Scan for the cell matching the given text and deliver its (X, Y) coordinate at center. 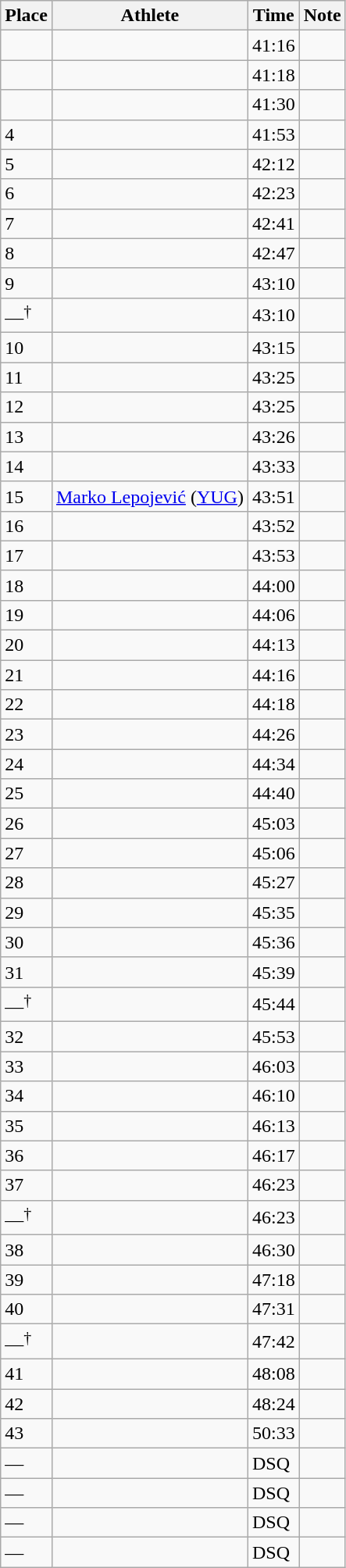
15 (27, 496)
14 (27, 466)
45:27 (273, 883)
Time (273, 16)
16 (27, 526)
26 (27, 823)
38 (27, 1250)
41 (27, 1374)
42:12 (273, 164)
46:17 (273, 1155)
45:03 (273, 823)
6 (27, 194)
32 (27, 1037)
27 (27, 853)
17 (27, 555)
39 (27, 1280)
21 (27, 675)
35 (27, 1126)
8 (27, 253)
29 (27, 913)
42:47 (273, 253)
44:00 (273, 585)
4 (27, 134)
43:15 (273, 348)
47:31 (273, 1309)
5 (27, 164)
48:08 (273, 1374)
45:06 (273, 853)
18 (27, 585)
43:51 (273, 496)
45:35 (273, 913)
37 (27, 1185)
44:06 (273, 615)
42:41 (273, 223)
24 (27, 764)
12 (27, 407)
9 (27, 283)
41:53 (273, 134)
7 (27, 223)
44:40 (273, 794)
43:52 (273, 526)
19 (27, 615)
50:33 (273, 1434)
36 (27, 1155)
41:18 (273, 75)
44:26 (273, 734)
20 (27, 645)
11 (27, 377)
30 (27, 942)
25 (27, 794)
43:33 (273, 466)
23 (27, 734)
45:53 (273, 1037)
33 (27, 1066)
43 (27, 1434)
41:16 (273, 45)
46:10 (273, 1096)
13 (27, 437)
44:16 (273, 675)
45:39 (273, 972)
45:44 (273, 1005)
41:30 (273, 105)
46:30 (273, 1250)
46:03 (273, 1066)
Place (27, 16)
43:26 (273, 437)
28 (27, 883)
22 (27, 705)
31 (27, 972)
44:13 (273, 645)
40 (27, 1309)
Athlete (150, 16)
45:36 (273, 942)
42:23 (273, 194)
44:34 (273, 764)
10 (27, 348)
44:18 (273, 705)
Marko Lepojević (YUG) (150, 496)
47:42 (273, 1342)
46:13 (273, 1126)
48:24 (273, 1404)
42 (27, 1404)
47:18 (273, 1280)
Note (322, 16)
34 (27, 1096)
43:53 (273, 555)
